Return (x, y) of the center of cell containing provided text 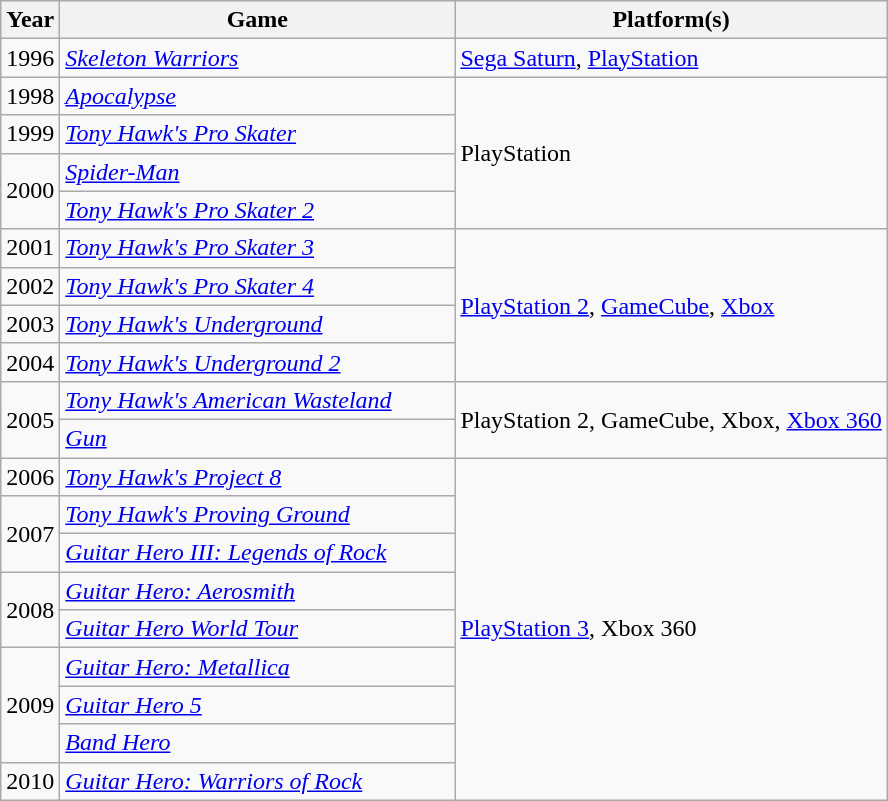
PlayStation 3, Xbox 360 (671, 630)
2003 (30, 324)
1996 (30, 58)
Tony Hawk's Pro Skater (258, 134)
Spider-Man (258, 172)
1998 (30, 96)
Apocalypse (258, 96)
Guitar Hero III: Legends of Rock (258, 553)
2009 (30, 705)
2000 (30, 191)
2010 (30, 781)
Tony Hawk's Pro Skater 4 (258, 286)
Tony Hawk's Underground 2 (258, 362)
Tony Hawk's Project 8 (258, 477)
2006 (30, 477)
Guitar Hero: Warriors of Rock (258, 781)
Year (30, 20)
Game (258, 20)
Band Hero (258, 743)
Guitar Hero: Metallica (258, 667)
Tony Hawk's American Wasteland (258, 400)
2004 (30, 362)
Sega Saturn, PlayStation (671, 58)
Tony Hawk's Pro Skater 3 (258, 248)
Tony Hawk's Underground (258, 324)
2007 (30, 534)
PlayStation 2, GameCube, Xbox, Xbox 360 (671, 419)
Guitar Hero 5 (258, 705)
PlayStation (671, 153)
2002 (30, 286)
Tony Hawk's Proving Ground (258, 515)
PlayStation 2, GameCube, Xbox (671, 305)
2005 (30, 419)
Tony Hawk's Pro Skater 2 (258, 210)
Guitar Hero: Aerosmith (258, 591)
Platform(s) (671, 20)
Gun (258, 438)
2008 (30, 610)
Skeleton Warriors (258, 58)
2001 (30, 248)
1999 (30, 134)
Guitar Hero World Tour (258, 629)
